Detect which cell encompasses the target text, then output its (X, Y) center coordinate. 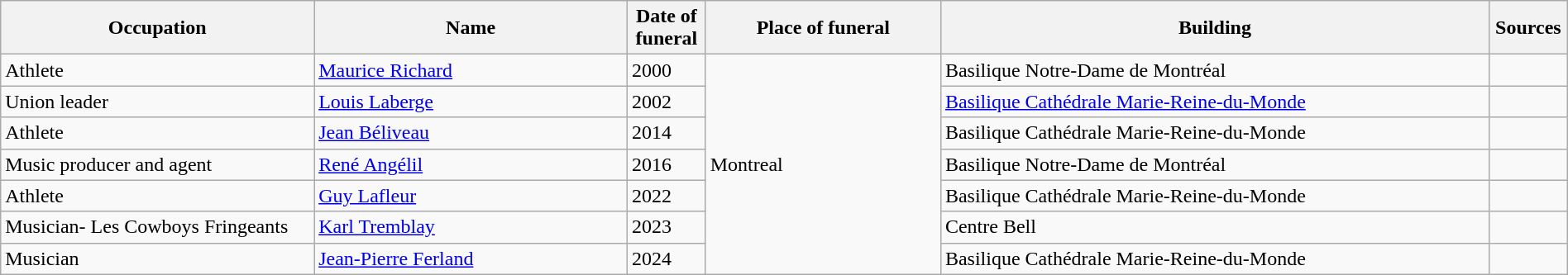
Maurice Richard (471, 70)
Place of funeral (823, 28)
2002 (667, 102)
René Angélil (471, 164)
Date of funeral (667, 28)
Occupation (157, 28)
Musician (157, 258)
Name (471, 28)
Musician- Les Cowboys Fringeants (157, 227)
Building (1214, 28)
Sources (1528, 28)
Jean Béliveau (471, 133)
Union leader (157, 102)
2000 (667, 70)
2023 (667, 227)
Louis Laberge (471, 102)
2022 (667, 196)
Karl Tremblay (471, 227)
Music producer and agent (157, 164)
2014 (667, 133)
Centre Bell (1214, 227)
Guy Lafleur (471, 196)
Montreal (823, 164)
Jean-Pierre Ferland (471, 258)
2024 (667, 258)
2016 (667, 164)
